From the cell containing the given text, extract its center point as [X, Y] coordinate. 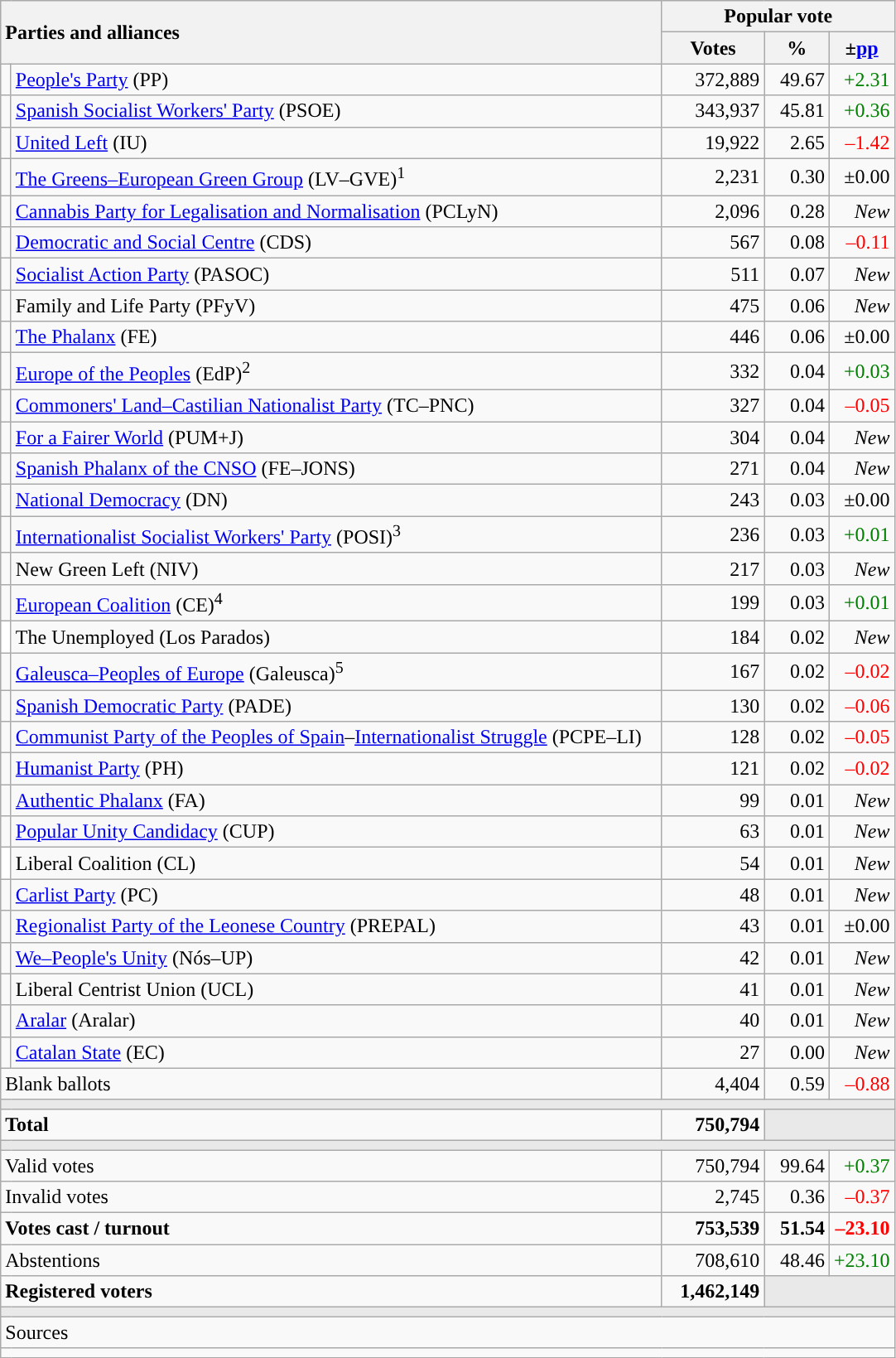
Socialist Action Party (PASOC) [336, 274]
372,889 [713, 80]
–23.10 [861, 1229]
Family and Life Party (PFyV) [336, 306]
2.65 [797, 143]
Galeusca–Peoples of Europe (Galeusca)5 [336, 671]
332 [713, 371]
National Democracy (DN) [336, 500]
41 [713, 989]
Spanish Socialist Workers' Party (PSOE) [336, 111]
199 [713, 603]
27 [713, 1052]
0.00 [797, 1052]
54 [713, 863]
–0.06 [861, 706]
40 [713, 1021]
For a Fairer World (PUM+J) [336, 437]
The Phalanx (FE) [336, 337]
Invalid votes [331, 1197]
Abstentions [331, 1260]
+0.03 [861, 371]
The Greens–European Green Group (LV–GVE)1 [336, 177]
0.08 [797, 243]
343,937 [713, 111]
+2.31 [861, 80]
327 [713, 405]
Internationalist Socialist Workers' Party (POSI)3 [336, 535]
Spanish Democratic Party (PADE) [336, 706]
4,404 [713, 1084]
Registered voters [331, 1292]
128 [713, 737]
Humanist Party (PH) [336, 769]
130 [713, 706]
2,231 [713, 177]
Valid votes [331, 1166]
New Green Left (NIV) [336, 568]
42 [713, 958]
2,096 [713, 211]
Votes [713, 48]
99.64 [797, 1166]
0.30 [797, 177]
217 [713, 568]
–0.37 [861, 1197]
Democratic and Social Centre (CDS) [336, 243]
United Left (IU) [336, 143]
Popular vote [778, 17]
243 [713, 500]
+0.37 [861, 1166]
708,610 [713, 1260]
0.36 [797, 1197]
Parties and alliances [331, 32]
Catalan State (EC) [336, 1052]
We–People's Unity (Nós–UP) [336, 958]
–0.11 [861, 243]
0.28 [797, 211]
Commoners' Land–Castilian Nationalist Party (TC–PNC) [336, 405]
Sources [447, 1332]
304 [713, 437]
Blank ballots [331, 1084]
1,462,149 [713, 1292]
Communist Party of the Peoples of Spain–Internationalist Struggle (PCPE–LI) [336, 737]
121 [713, 769]
184 [713, 637]
2,745 [713, 1197]
99 [713, 800]
48.46 [797, 1260]
People's Party (PP) [336, 80]
0.59 [797, 1084]
475 [713, 306]
Spanish Phalanx of the CNSO (FE–JONS) [336, 469]
Europe of the Peoples (EdP)2 [336, 371]
271 [713, 469]
45.81 [797, 111]
Liberal Centrist Union (UCL) [336, 989]
48 [713, 895]
The Unemployed (Los Parados) [336, 637]
Liberal Coalition (CL) [336, 863]
Total [331, 1124]
Regionalist Party of the Leonese Country (PREPAL) [336, 926]
19,922 [713, 143]
446 [713, 337]
+23.10 [861, 1260]
% [797, 48]
567 [713, 243]
+0.36 [861, 111]
511 [713, 274]
Aralar (Aralar) [336, 1021]
±pp [861, 48]
Carlist Party (PC) [336, 895]
0.07 [797, 274]
236 [713, 535]
Authentic Phalanx (FA) [336, 800]
753,539 [713, 1229]
63 [713, 832]
167 [713, 671]
49.67 [797, 80]
43 [713, 926]
–1.42 [861, 143]
51.54 [797, 1229]
Popular Unity Candidacy (CUP) [336, 832]
Cannabis Party for Legalisation and Normalisation (PCLyN) [336, 211]
–0.88 [861, 1084]
European Coalition (CE)4 [336, 603]
Votes cast / turnout [331, 1229]
